Identify which cell holds the provided text, then report its (X, Y) central coordinate. 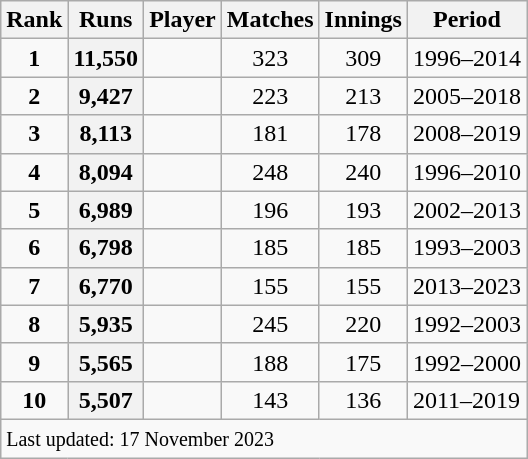
193 (363, 210)
1992–2000 (466, 362)
4 (34, 172)
6,989 (106, 210)
2008–2019 (466, 134)
7 (34, 286)
143 (270, 400)
248 (270, 172)
10 (34, 400)
2 (34, 96)
196 (270, 210)
8,113 (106, 134)
178 (363, 134)
220 (363, 324)
1996–2010 (466, 172)
136 (363, 400)
1993–2003 (466, 248)
11,550 (106, 58)
188 (270, 362)
181 (270, 134)
5,935 (106, 324)
Matches (270, 20)
6,770 (106, 286)
175 (363, 362)
9 (34, 362)
Period (466, 20)
240 (363, 172)
1 (34, 58)
5,565 (106, 362)
223 (270, 96)
2011–2019 (466, 400)
2013–2023 (466, 286)
8 (34, 324)
5,507 (106, 400)
Innings (363, 20)
Rank (34, 20)
Player (183, 20)
1992–2003 (466, 324)
1996–2014 (466, 58)
2005–2018 (466, 96)
309 (363, 58)
2002–2013 (466, 210)
6,798 (106, 248)
323 (270, 58)
9,427 (106, 96)
3 (34, 134)
245 (270, 324)
6 (34, 248)
213 (363, 96)
5 (34, 210)
8,094 (106, 172)
Runs (106, 20)
Last updated: 17 November 2023 (264, 438)
